Identify which cell holds the provided text, then report its (x, y) central coordinate. 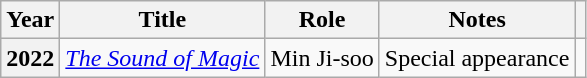
Notes (477, 20)
Role (322, 20)
2022 (30, 58)
Min Ji-soo (322, 58)
The Sound of Magic (162, 58)
Year (30, 20)
Special appearance (477, 58)
Title (162, 20)
